Pinpoint the cell where the given text exists, returning its (X, Y) midpoint coordinate. 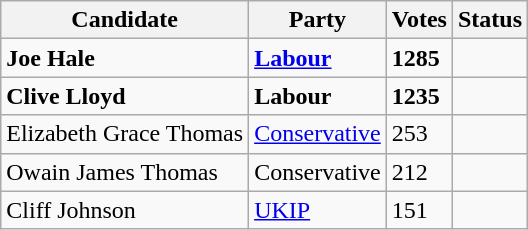
Elizabeth Grace Thomas (125, 134)
1285 (419, 58)
Votes (419, 20)
Cliff Johnson (125, 210)
212 (419, 172)
151 (419, 210)
Status (490, 20)
Clive Lloyd (125, 96)
Joe Hale (125, 58)
Candidate (125, 20)
Party (318, 20)
253 (419, 134)
UKIP (318, 210)
Owain James Thomas (125, 172)
1235 (419, 96)
